Determine the [x, y] coordinate at the center of the cell enclosing the given text.  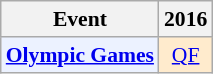
2016 [186, 19]
QF [186, 55]
Event [80, 19]
Olympic Games [80, 55]
